Return (X, Y) of the center of cell containing provided text 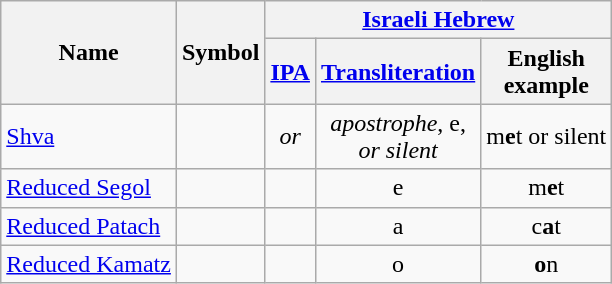
cat (546, 226)
Transliteration (398, 72)
Reduced Segol (89, 188)
met or silent (546, 136)
Reduced Patach (89, 226)
IPA (290, 72)
Symbol (220, 52)
a (398, 226)
Israeli Hebrew (438, 20)
o (398, 264)
Name (89, 52)
or (290, 136)
apostrophe, e,or silent (398, 136)
on (546, 264)
Shva (89, 136)
e (398, 188)
Englishexample (546, 72)
met (546, 188)
Reduced Kamatz (89, 264)
